Determine the (x, y) coordinate at the center of the cell enclosing the given text.  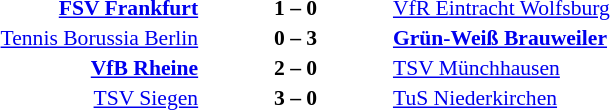
0 – 3 (296, 38)
2 – 0 (296, 68)
